Find where the given text appears and provide that cell's center as (x, y) coordinate. 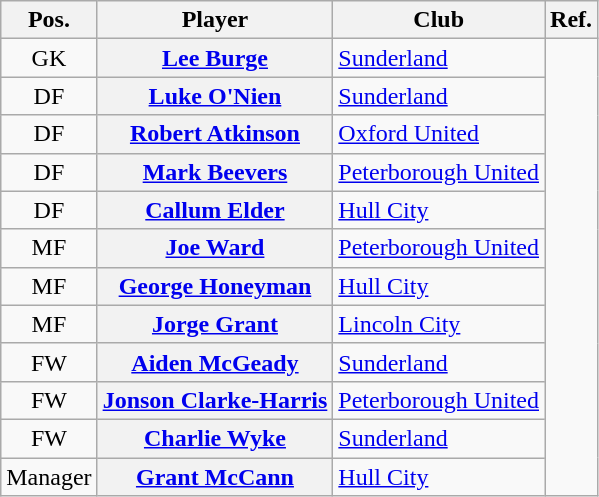
Luke O'Nien (215, 96)
Club (439, 20)
Jorge Grant (215, 324)
Oxford United (439, 134)
Aiden McGeady (215, 362)
Ref. (572, 20)
Robert Atkinson (215, 134)
Lee Burge (215, 58)
Callum Elder (215, 210)
Grant McCann (215, 477)
Jonson Clarke-Harris (215, 400)
Pos. (49, 20)
Charlie Wyke (215, 438)
Mark Beevers (215, 172)
GK (49, 58)
George Honeyman (215, 286)
Manager (49, 477)
Lincoln City (439, 324)
Player (215, 20)
Joe Ward (215, 248)
